Capture the cell that displays the provided text and extract its (X, Y) central coordinate. 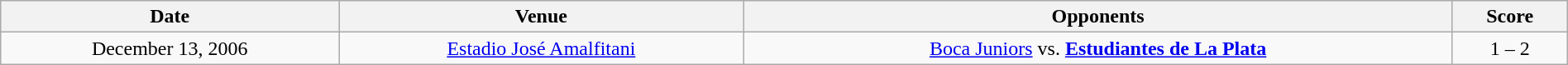
Date (170, 17)
Opponents (1098, 17)
Score (1510, 17)
1 – 2 (1510, 48)
Estadio José Amalfitani (542, 48)
Boca Juniors vs. Estudiantes de La Plata (1098, 48)
Venue (542, 17)
December 13, 2006 (170, 48)
